Output the (x, y) coordinate of the center of the cell containing the given text.  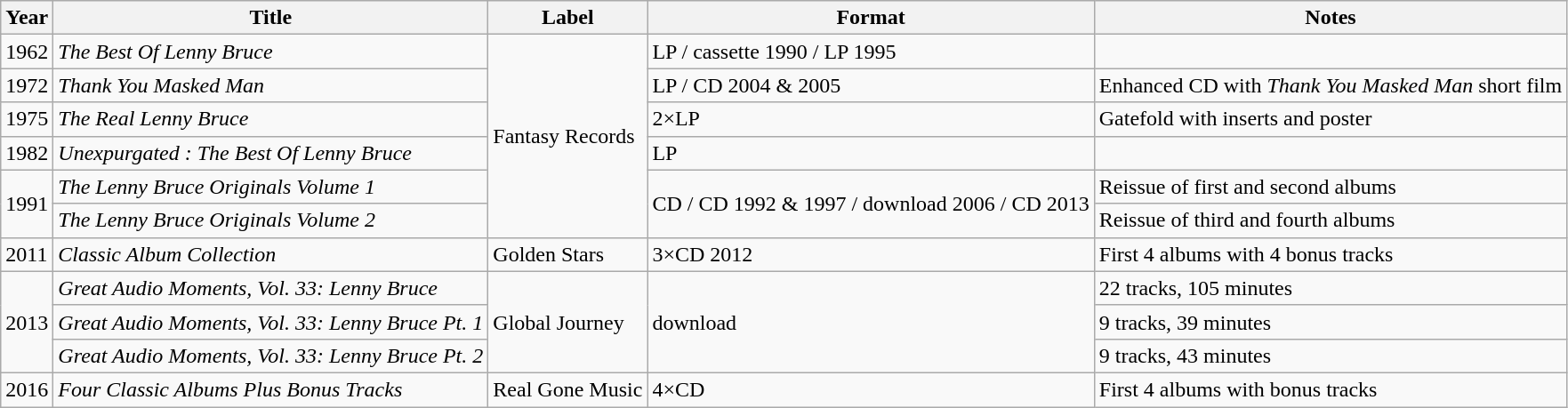
Great Audio Moments, Vol. 33: Lenny Bruce Pt. 2 (270, 356)
Great Audio Moments, Vol. 33: Lenny Bruce (270, 288)
Four Classic Albums Plus Bonus Tracks (270, 389)
Year (27, 18)
Unexpurgated : The Best Of Lenny Bruce (270, 153)
The Best Of Lenny Bruce (270, 52)
1975 (27, 119)
Format (871, 18)
Title (270, 18)
Real Gone Music (567, 389)
Fantasy Records (567, 136)
Enhanced CD with Thank You Masked Man short film (1331, 85)
2011 (27, 254)
Reissue of first and second albums (1331, 187)
2013 (27, 322)
First 4 albums with 4 bonus tracks (1331, 254)
Global Journey (567, 322)
1991 (27, 204)
The Lenny Bruce Originals Volume 1 (270, 187)
CD / CD 1992 & 1997 / download 2006 / CD 2013 (871, 204)
Label (567, 18)
1972 (27, 85)
Reissue of third and fourth albums (1331, 220)
9 tracks, 43 minutes (1331, 356)
2×LP (871, 119)
Great Audio Moments, Vol. 33: Lenny Bruce Pt. 1 (270, 322)
Thank You Masked Man (270, 85)
LP / cassette 1990 / LP 1995 (871, 52)
1982 (27, 153)
4×CD (871, 389)
Gatefold with inserts and poster (1331, 119)
First 4 albums with bonus tracks (1331, 389)
2016 (27, 389)
9 tracks, 39 minutes (1331, 322)
22 tracks, 105 minutes (1331, 288)
Classic Album Collection (270, 254)
Notes (1331, 18)
download (871, 322)
1962 (27, 52)
Golden Stars (567, 254)
The Lenny Bruce Originals Volume 2 (270, 220)
3×CD 2012 (871, 254)
The Real Lenny Bruce (270, 119)
LP / CD 2004 & 2005 (871, 85)
LP (871, 153)
